From the cell containing the given text, extract its center point as [X, Y] coordinate. 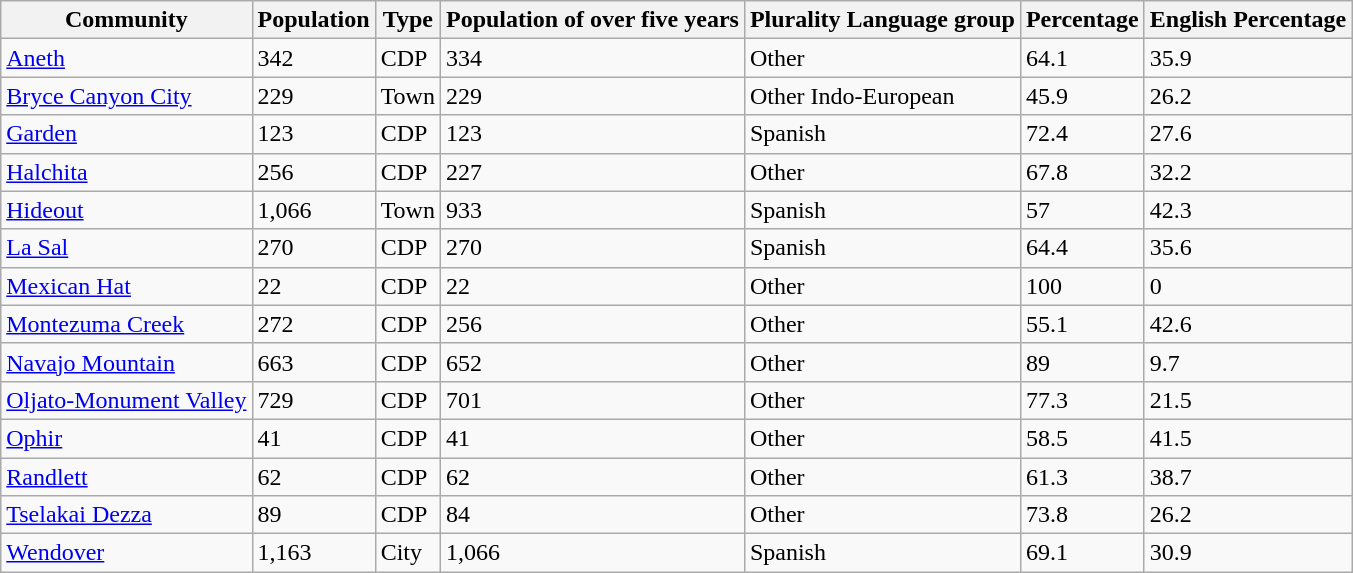
Randlett [126, 477]
City [408, 553]
Percentage [1082, 20]
334 [592, 58]
73.8 [1082, 515]
342 [314, 58]
69.1 [1082, 553]
45.9 [1082, 96]
35.9 [1248, 58]
55.1 [1082, 324]
Type [408, 20]
Other Indo-European [882, 96]
21.5 [1248, 400]
Bryce Canyon City [126, 96]
32.2 [1248, 172]
58.5 [1082, 438]
64.1 [1082, 58]
Ophir [126, 438]
Population of over five years [592, 20]
64.4 [1082, 248]
57 [1082, 210]
Mexican Hat [126, 286]
Montezuma Creek [126, 324]
Population [314, 20]
La Sal [126, 248]
663 [314, 362]
Aneth [126, 58]
1,163 [314, 553]
Tselakai Dezza [126, 515]
38.7 [1248, 477]
Wendover [126, 553]
9.7 [1248, 362]
Plurality Language group [882, 20]
100 [1082, 286]
933 [592, 210]
77.3 [1082, 400]
701 [592, 400]
English Percentage [1248, 20]
Community [126, 20]
84 [592, 515]
30.9 [1248, 553]
27.6 [1248, 134]
Hideout [126, 210]
Oljato-Monument Valley [126, 400]
72.4 [1082, 134]
61.3 [1082, 477]
652 [592, 362]
729 [314, 400]
0 [1248, 286]
227 [592, 172]
35.6 [1248, 248]
67.8 [1082, 172]
272 [314, 324]
Halchita [126, 172]
42.6 [1248, 324]
Navajo Mountain [126, 362]
Garden [126, 134]
41.5 [1248, 438]
42.3 [1248, 210]
